Extract the [X, Y] coordinate from the center of the cell holding the provided text.  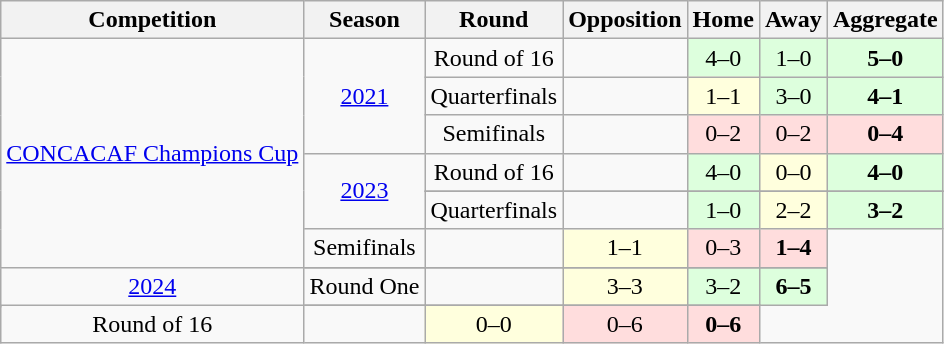
Round [494, 20]
1–4 [793, 248]
CONCACAF Champions Cup [152, 153]
Aggregate [885, 20]
0–3 [723, 248]
2024 [152, 286]
5–0 [885, 58]
3–3 [625, 286]
3–0 [793, 96]
Away [793, 20]
0–4 [885, 134]
Round One [364, 286]
Competition [152, 20]
Season [364, 20]
2021 [364, 96]
2–2 [793, 210]
4–1 [885, 96]
2023 [364, 191]
Home [723, 20]
6–5 [793, 286]
Opposition [625, 20]
